Locate the cell with the specified text and output its [X, Y] center coordinate. 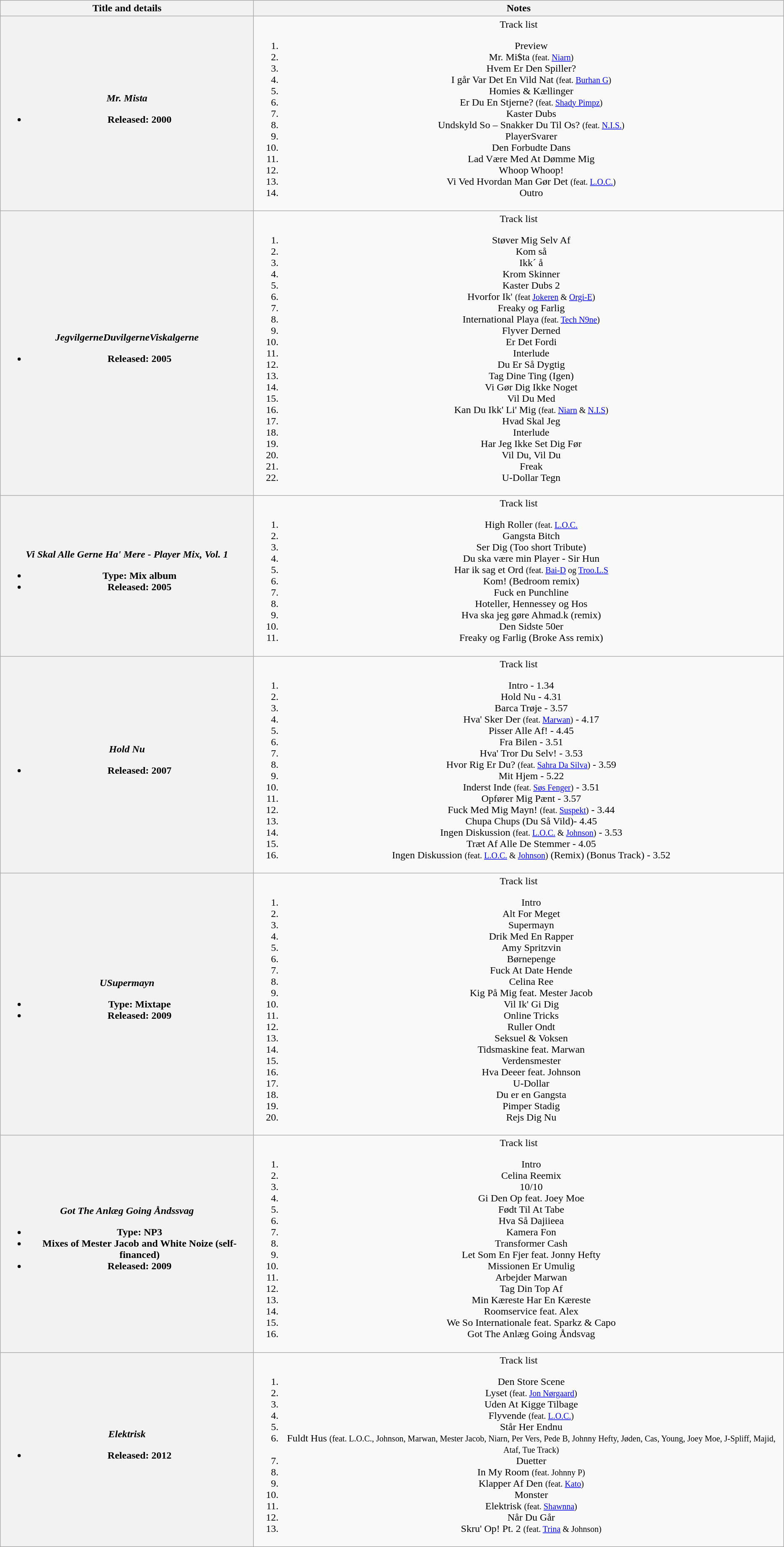
Notes [519, 8]
Mr. MistaReleased: 2000 [127, 114]
Title and details [127, 8]
ElektriskReleased: 2012 [127, 1449]
Hold NuReleased: 2007 [127, 764]
Vi Skal Alle Gerne Ha' Mere - Player Mix, Vol. 1Type: Mix albumReleased: 2005 [127, 576]
Got The Anlæg Going ÅndssvagType: NP3Mixes of Mester Jacob and White Noize (self-financed)Released: 2009 [127, 1244]
JegvilgerneDuvilgerneViskalgerneReleased: 2005 [127, 353]
USupermaynType: MixtapeReleased: 2009 [127, 1004]
